Find where the given text appears and provide that cell's center as (X, Y) coordinate. 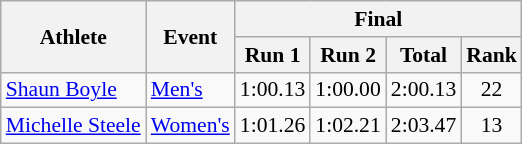
Event (190, 36)
Total (424, 55)
Run 2 (348, 55)
Men's (190, 90)
Women's (190, 126)
Final (378, 19)
22 (492, 90)
1:00.13 (272, 90)
1:01.26 (272, 126)
Athlete (74, 36)
Michelle Steele (74, 126)
13 (492, 126)
1:02.21 (348, 126)
1:00.00 (348, 90)
Rank (492, 55)
2:00.13 (424, 90)
2:03.47 (424, 126)
Run 1 (272, 55)
Shaun Boyle (74, 90)
